Return the (x, y) coordinate for the center point of the cell that contains the specified text.  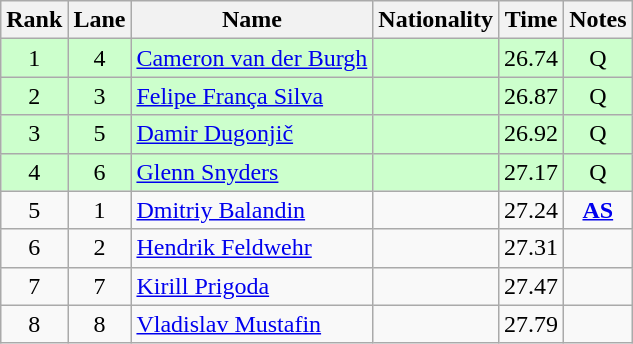
Name (252, 20)
27.24 (532, 210)
26.74 (532, 58)
Hendrik Feldwehr (252, 248)
Dmitriy Balandin (252, 210)
Notes (598, 20)
26.87 (532, 96)
27.47 (532, 286)
27.17 (532, 172)
AS (598, 210)
Kirill Prigoda (252, 286)
26.92 (532, 134)
27.31 (532, 248)
Felipe França Silva (252, 96)
Cameron van der Burgh (252, 58)
Nationality (436, 20)
Glenn Snyders (252, 172)
Lane (100, 20)
Time (532, 20)
Rank (34, 20)
27.79 (532, 324)
Damir Dugonjič (252, 134)
Vladislav Mustafin (252, 324)
